Detect which cell encompasses the target text, then output its (x, y) center coordinate. 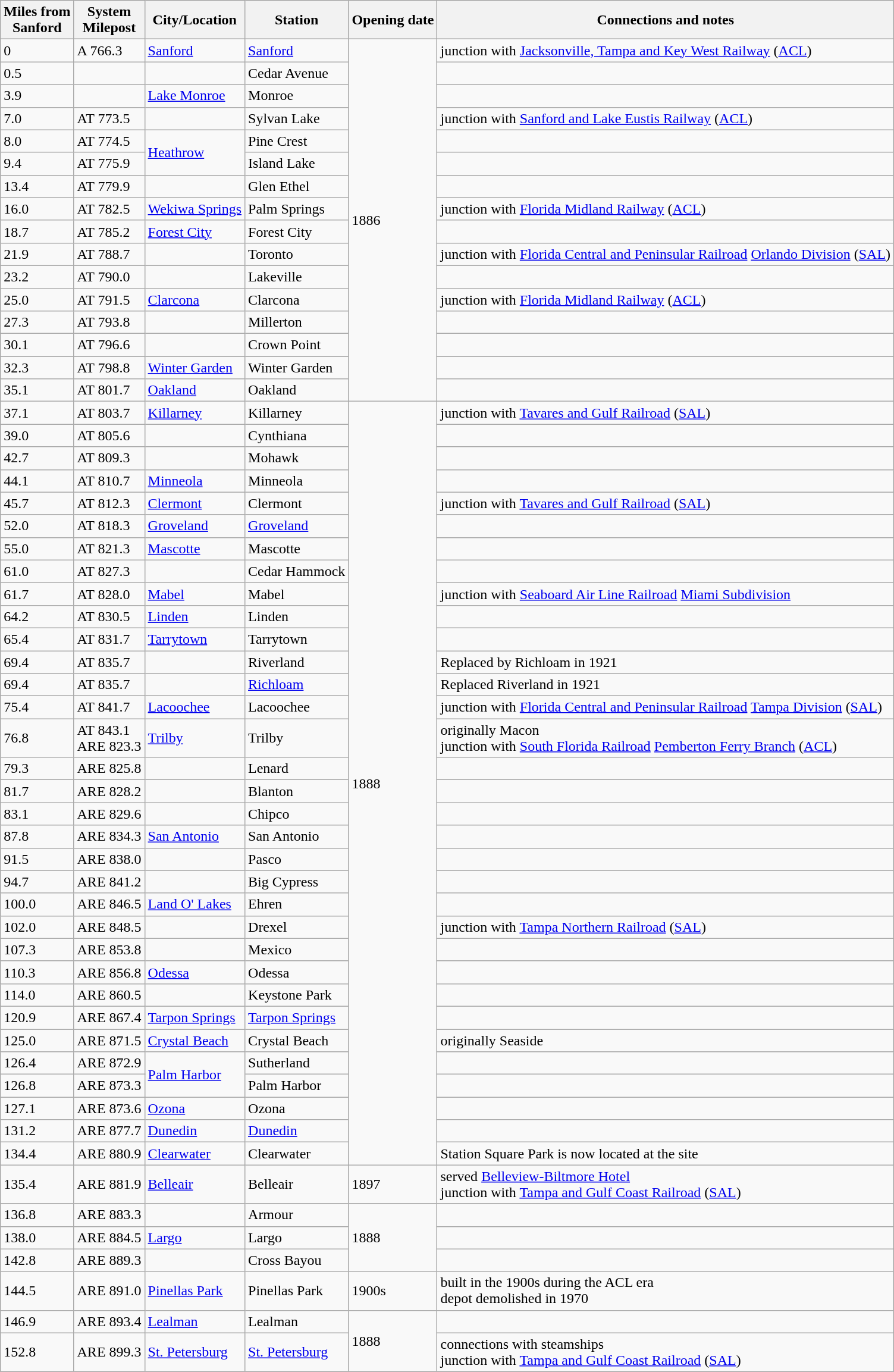
135.4 (37, 1184)
AT 809.3 (109, 458)
ARE 881.9 (109, 1184)
originally Seaside (666, 1041)
138.0 (37, 1238)
27.3 (37, 322)
served Belleview-Biltmore Hoteljunction with Tampa and Gulf Coast Railroad (SAL) (666, 1184)
ARE 873.6 (109, 1108)
Mexico (297, 950)
built in the 1900s during the ACL eradepot demolished in 1970 (666, 1291)
ARE 880.9 (109, 1154)
23.2 (37, 277)
AT 831.7 (109, 639)
junction with Florida Central and Peninsular Railroad Tampa Division (SAL) (666, 707)
Blanton (297, 791)
64.2 (37, 616)
Cedar Hammock (297, 571)
134.4 (37, 1154)
45.7 (37, 503)
52.0 (37, 526)
originally Maconjunction with South Florida Railroad Pemberton Ferry Branch (ACL) (666, 738)
100.0 (37, 904)
126.4 (37, 1063)
21.9 (37, 254)
125.0 (37, 1041)
ARE 884.5 (109, 1238)
7.0 (37, 118)
Station (297, 20)
61.0 (37, 571)
Cedar Avenue (297, 73)
83.1 (37, 814)
1886 (393, 220)
0 (37, 51)
61.7 (37, 594)
AT 830.5 (109, 616)
107.3 (37, 950)
Richloam (297, 685)
42.7 (37, 458)
ARE 891.0 (109, 1291)
152.8 (37, 1352)
City/Location (195, 20)
Sylvan Lake (297, 118)
136.8 (37, 1215)
ARE 829.6 (109, 814)
87.8 (37, 837)
Replaced Riverland in 1921 (666, 685)
Cross Bayou (297, 1260)
102.0 (37, 927)
Land O' Lakes (195, 904)
ARE 834.3 (109, 837)
ARE 856.8 (109, 972)
126.8 (37, 1086)
AT 796.6 (109, 345)
junction with Sanford and Lake Eustis Railway (ACL) (666, 118)
ARE 846.5 (109, 904)
131.2 (37, 1131)
Keystone Park (297, 995)
142.8 (37, 1260)
0.5 (37, 73)
AT 773.5 (109, 118)
76.8 (37, 738)
Lakeville (297, 277)
146.9 (37, 1321)
Ehren (297, 904)
55.0 (37, 549)
25.0 (37, 299)
30.1 (37, 345)
junction with Tampa Northern Railroad (SAL) (666, 927)
Millerton (297, 322)
AT 827.3 (109, 571)
114.0 (37, 995)
18.7 (37, 231)
AT 818.3 (109, 526)
8.0 (37, 141)
94.7 (37, 882)
Station Square Park is now located at the site (666, 1154)
Glen Ethel (297, 186)
AT 782.5 (109, 209)
44.1 (37, 481)
ARE 848.5 (109, 927)
91.5 (37, 859)
1897 (393, 1184)
AT 775.9 (109, 164)
AT 791.5 (109, 299)
ARE 883.3 (109, 1215)
Replaced by Richloam in 1921 (666, 662)
Palm Springs (297, 209)
Connections and notes (666, 20)
Riverland (297, 662)
AT 803.7 (109, 413)
ARE 828.2 (109, 791)
127.1 (37, 1108)
junction with Seaboard Air Line Railroad Miami Subdivision (666, 594)
AT 798.8 (109, 368)
Armour (297, 1215)
ARE 873.3 (109, 1086)
Pine Crest (297, 141)
13.4 (37, 186)
Monroe (297, 96)
120.9 (37, 1017)
ARE 877.7 (109, 1131)
AT 790.0 (109, 277)
Wekiwa Springs (195, 209)
Toronto (297, 254)
1900s (393, 1291)
ARE 872.9 (109, 1063)
SystemMilepost (109, 20)
39.0 (37, 436)
AT 785.2 (109, 231)
ARE 841.2 (109, 882)
Chipco (297, 814)
37.1 (37, 413)
ARE 825.8 (109, 769)
AT 793.8 (109, 322)
connections with steamshipsjunction with Tampa and Gulf Coast Railroad (SAL) (666, 1352)
ARE 899.3 (109, 1352)
AT 805.6 (109, 436)
AT 810.7 (109, 481)
junction with Jacksonville, Tampa and Key West Railway (ACL) (666, 51)
junction with Florida Central and Peninsular Railroad Orlando Division (SAL) (666, 254)
110.3 (37, 972)
Crown Point (297, 345)
A 766.3 (109, 51)
ARE 871.5 (109, 1041)
3.9 (37, 96)
Drexel (297, 927)
ARE 860.5 (109, 995)
16.0 (37, 209)
AT 801.7 (109, 390)
65.4 (37, 639)
35.1 (37, 390)
ARE 889.3 (109, 1260)
AT 828.0 (109, 594)
ARE 853.8 (109, 950)
Sutherland (297, 1063)
AT 779.9 (109, 186)
Opening date (393, 20)
Miles fromSanford (37, 20)
79.3 (37, 769)
Big Cypress (297, 882)
Lake Monroe (195, 96)
Lenard (297, 769)
AT 843.1ARE 823.3 (109, 738)
Mohawk (297, 458)
ARE 838.0 (109, 859)
ARE 867.4 (109, 1017)
144.5 (37, 1291)
81.7 (37, 791)
AT 821.3 (109, 549)
32.3 (37, 368)
ARE 893.4 (109, 1321)
AT 841.7 (109, 707)
Pasco (297, 859)
AT 812.3 (109, 503)
Cynthiana (297, 436)
AT 774.5 (109, 141)
75.4 (37, 707)
Island Lake (297, 164)
9.4 (37, 164)
Heathrow (195, 152)
AT 788.7 (109, 254)
